Identify which cell holds the provided text, then report its (x, y) central coordinate. 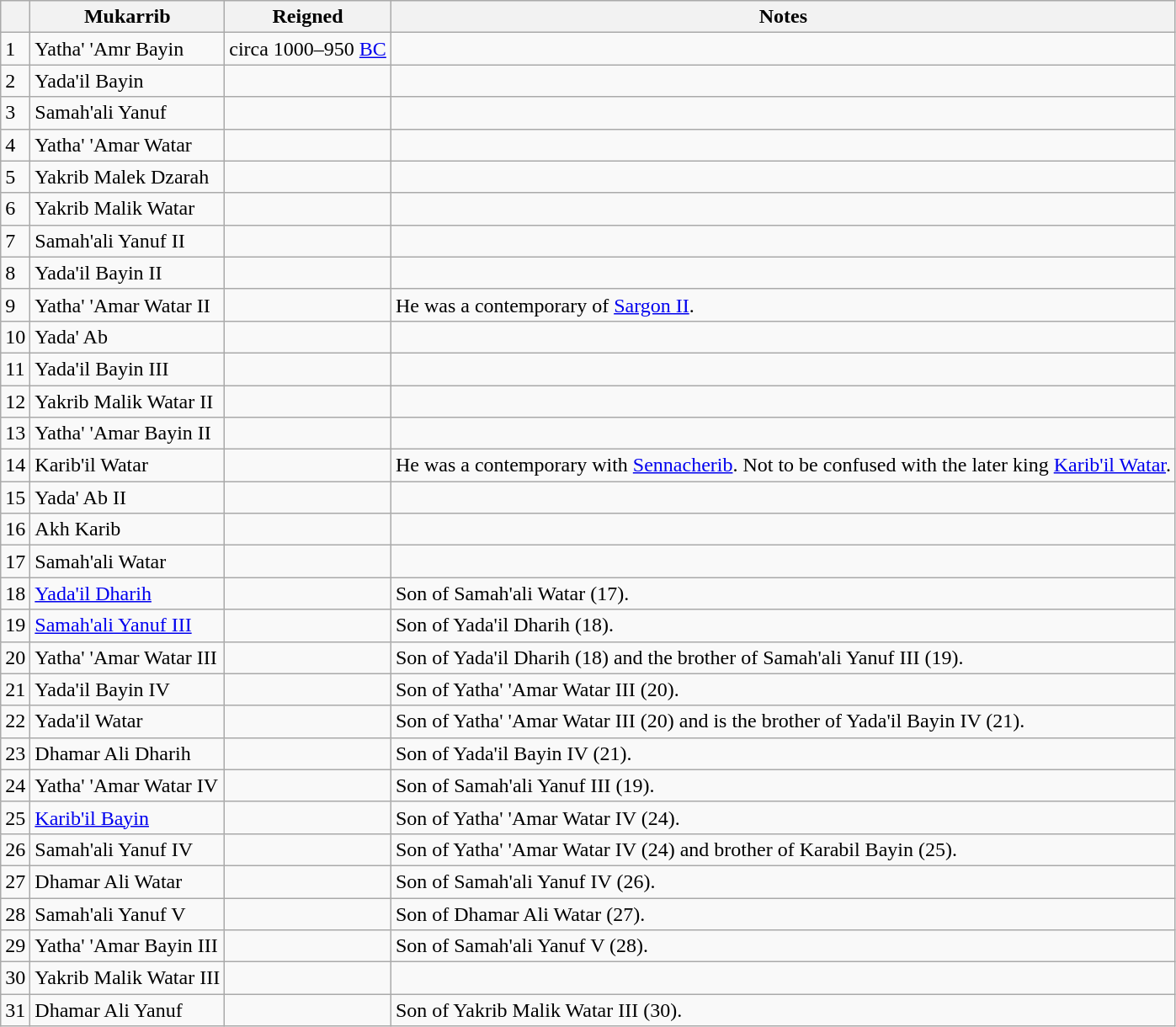
Son of Yada'il Bayin IV (21). (783, 753)
Son of Yada'il Dharih (18). (783, 625)
Son of Samah'ali Yanuf III (19). (783, 785)
Son of Yada'il Dharih (18) and the brother of Samah'ali Yanuf III (19). (783, 657)
Reigned (308, 17)
He was a contemporary of Sargon II. (783, 305)
Yatha' 'Amr Bayin (128, 49)
Yatha' 'Amar Watar II (128, 305)
31 (15, 1010)
Samah'ali Yanuf (128, 113)
23 (15, 753)
17 (15, 561)
Notes (783, 17)
4 (15, 145)
2 (15, 81)
Yada'il Bayin III (128, 369)
Samah'ali Yanuf V (128, 913)
circa 1000–950 BC (308, 49)
27 (15, 881)
29 (15, 946)
He was a contemporary with Sennacherib. Not to be confused with the later king Karib'il Watar. (783, 466)
Yada' Ab II (128, 498)
Yada'il Dharih (128, 593)
Son of Yatha' 'Amar Watar III (20). (783, 689)
Son of Yatha' 'Amar Watar IV (24) and brother of Karabil Bayin (25). (783, 849)
Son of Samah'ali Yanuf IV (26). (783, 881)
Yakrib Malik Watar II (128, 402)
Yatha' 'Amar Watar III (128, 657)
9 (15, 305)
5 (15, 177)
Karib'il Bayin (128, 817)
Yada'il Bayin II (128, 273)
11 (15, 369)
26 (15, 849)
Yakrib Malek Dzarah (128, 177)
Yatha' 'Amar Watar IV (128, 785)
Son of Dhamar Ali Watar (27). (783, 913)
18 (15, 593)
Son of Samah'ali Yanuf V (28). (783, 946)
21 (15, 689)
Yatha' 'Amar Bayin III (128, 946)
Samah'ali Yanuf IV (128, 849)
3 (15, 113)
28 (15, 913)
Yada'il Bayin (128, 81)
19 (15, 625)
7 (15, 241)
Yada'il Bayin IV (128, 689)
Samah'ali Yanuf III (128, 625)
15 (15, 498)
Samah'ali Yanuf II (128, 241)
Yatha' 'Amar Watar (128, 145)
Dhamar Ali Dharih (128, 753)
Yatha' 'Amar Bayin II (128, 434)
Son of Samah'ali Watar (17). (783, 593)
30 (15, 978)
20 (15, 657)
Karib'il Watar (128, 466)
Dhamar Ali Watar (128, 881)
25 (15, 817)
Yada'il Watar (128, 721)
1 (15, 49)
Akh Karib (128, 529)
12 (15, 402)
Yakrib Malik Watar (128, 209)
13 (15, 434)
Yakrib Malik Watar III (128, 978)
Son of Yakrib Malik Watar III (30). (783, 1010)
8 (15, 273)
Son of Yatha' 'Amar Watar IV (24). (783, 817)
10 (15, 337)
24 (15, 785)
Son of Yatha' 'Amar Watar III (20) and is the brother of Yada'il Bayin IV (21). (783, 721)
6 (15, 209)
22 (15, 721)
14 (15, 466)
Mukarrib (128, 17)
16 (15, 529)
Samah'ali Watar (128, 561)
Yada' Ab (128, 337)
Dhamar Ali Yanuf (128, 1010)
